From the cell containing the given text, extract its center point as (x, y) coordinate. 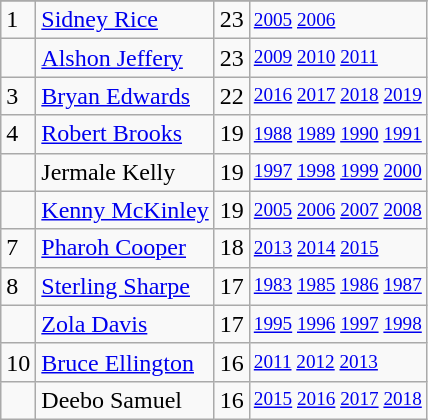
Robert Brooks (125, 134)
Bryan Edwards (125, 96)
8 (18, 286)
2015 2016 2017 2018 (338, 400)
4 (18, 134)
3 (18, 96)
Alshon Jeffery (125, 58)
Zola Davis (125, 324)
Sterling Sharpe (125, 286)
1997 1998 1999 2000 (338, 172)
18 (232, 248)
Kenny McKinley (125, 210)
Pharoh Cooper (125, 248)
2011 2012 2013 (338, 362)
22 (232, 96)
Jermale Kelly (125, 172)
7 (18, 248)
2009 2010 2011 (338, 58)
2005 2006 2007 2008 (338, 210)
2016 2017 2018 2019 (338, 96)
10 (18, 362)
Sidney Rice (125, 20)
1983 1985 1986 1987 (338, 286)
1995 1996 1997 1998 (338, 324)
Deebo Samuel (125, 400)
1988 1989 1990 1991 (338, 134)
2013 2014 2015 (338, 248)
1 (18, 20)
Bruce Ellington (125, 362)
2005 2006 (338, 20)
